Find where the given text appears and provide that cell's center as [x, y] coordinate. 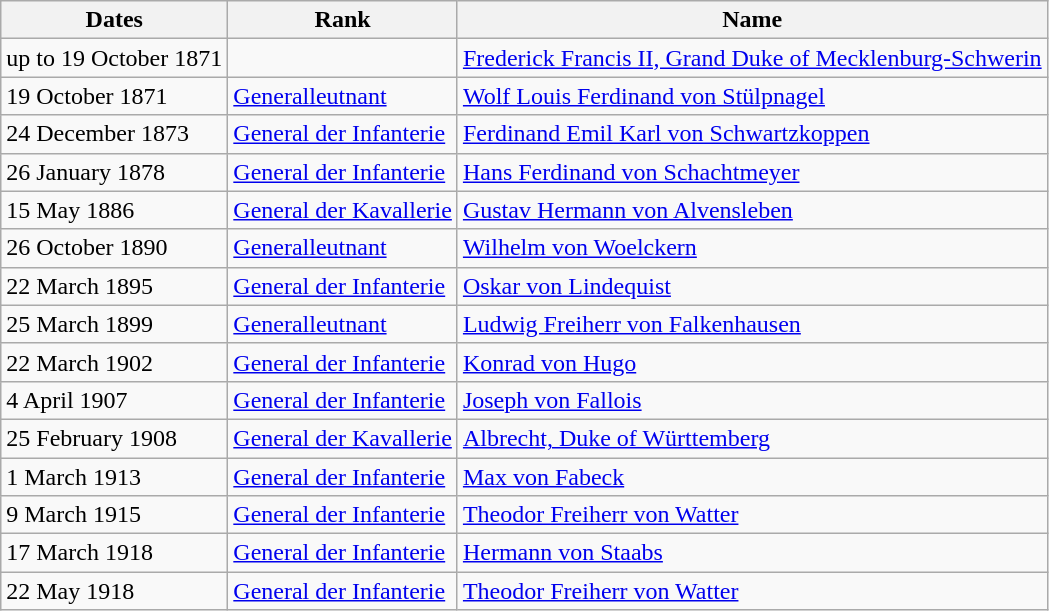
26 January 1878 [114, 172]
4 April 1907 [114, 400]
Frederick Francis II, Grand Duke of Mecklenburg-Schwerin [752, 58]
Oskar von Lindequist [752, 286]
Dates [114, 20]
26 October 1890 [114, 248]
15 May 1886 [114, 210]
9 March 1915 [114, 515]
24 December 1873 [114, 134]
25 March 1899 [114, 324]
Max von Fabeck [752, 477]
Hermann von Staabs [752, 553]
Joseph von Fallois [752, 400]
Wolf Louis Ferdinand von Stülpnagel [752, 96]
19 October 1871 [114, 96]
22 March 1895 [114, 286]
Rank [343, 20]
25 February 1908 [114, 438]
Albrecht, Duke of Württemberg [752, 438]
22 March 1902 [114, 362]
Ludwig Freiherr von Falkenhausen [752, 324]
1 March 1913 [114, 477]
22 May 1918 [114, 591]
17 March 1918 [114, 553]
Konrad von Hugo [752, 362]
Wilhelm von Woelckern [752, 248]
Hans Ferdinand von Schachtmeyer [752, 172]
Gustav Hermann von Alvensleben [752, 210]
Ferdinand Emil Karl von Schwartzkoppen [752, 134]
up to 19 October 1871 [114, 58]
Name [752, 20]
